Locate the cell with the specified text and output its [x, y] center coordinate. 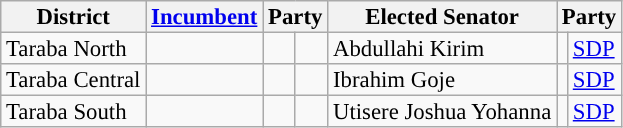
Utisere Joshua Yohanna [442, 112]
Ibrahim Goje [442, 80]
Taraba Central [74, 80]
Taraba North [74, 49]
Abdullahi Kirim [442, 49]
Taraba South [74, 112]
District [74, 17]
Incumbent [204, 17]
Elected Senator [442, 17]
